Provide the (X, Y) coordinate of the cell's center where the given text is located.  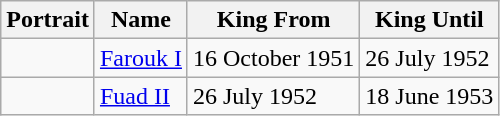
Farouk I (140, 58)
King From (273, 20)
18 June 1953 (430, 96)
Name (140, 20)
King Until (430, 20)
Fuad II (140, 96)
Portrait (48, 20)
16 October 1951 (273, 58)
